Find where the given text appears and provide that cell's center as (X, Y) coordinate. 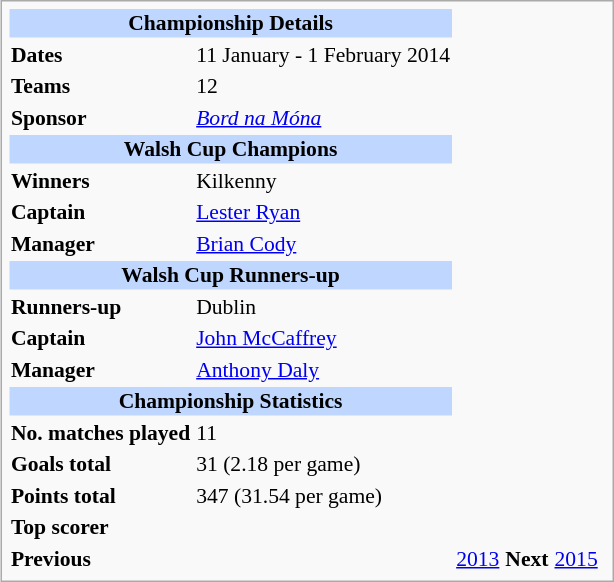
2015 (576, 558)
Lester Ryan (324, 212)
2013 (478, 558)
Championship Statistics (230, 401)
Top scorer (100, 527)
Winners (100, 180)
Next (527, 558)
Teams (100, 86)
Previous (100, 558)
Anthony Daly (324, 369)
No. matches played (100, 432)
Walsh Cup Champions (230, 149)
John McCaffrey (324, 338)
Walsh Cup Runners-up (230, 275)
12 (324, 86)
Points total (100, 495)
11 (324, 432)
347 (31.54 per game) (324, 495)
Dates (100, 54)
11 January - 1 February 2014 (324, 54)
Dublin (324, 306)
Brian Cody (324, 243)
Runners-up (100, 306)
Goals total (100, 464)
Championship Details (230, 23)
Sponsor (100, 117)
31 (2.18 per game) (324, 464)
Kilkenny (324, 180)
Bord na Móna (324, 117)
